Identify which cell holds the provided text, then report its [x, y] central coordinate. 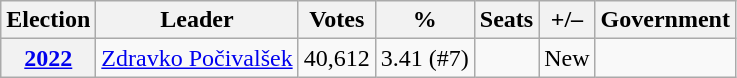
New [567, 58]
40,612 [336, 58]
Zdravko Počivalšek [197, 58]
% [424, 20]
Leader [197, 20]
+/– [567, 20]
3.41 (#7) [424, 58]
Seats [506, 20]
Votes [336, 20]
Government [665, 20]
Election [48, 20]
2022 [48, 58]
